From the cell containing the given text, extract its center point as (X, Y) coordinate. 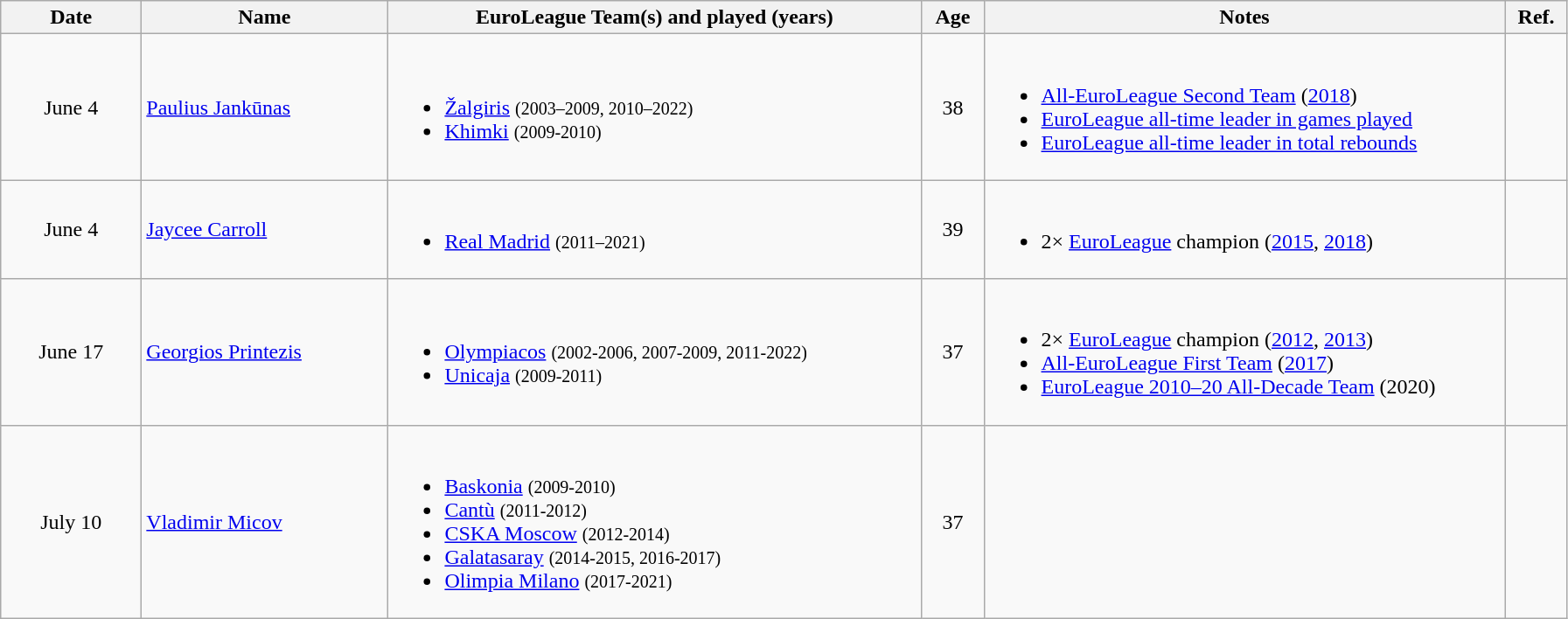
June 17 (72, 351)
Ref. (1536, 17)
Baskonia (2009-2010) Cantù (2011-2012) CSKA Moscow (2012-2014) Galatasaray (2014-2015, 2016-2017) Olimpia Milano (2017-2021) (654, 521)
Žalgiris (2003–2009, 2010–2022) Khimki (2009-2010) (654, 107)
Olympiacos (2002-2006, 2007-2009, 2011-2022) Unicaja (2009-2011) (654, 351)
Date (72, 17)
Jaycee Carroll (264, 229)
2× EuroLeague champion (2015, 2018) (1244, 229)
Notes (1244, 17)
All-EuroLeague Second Team (2018)EuroLeague all-time leader in games playedEuroLeague all-time leader in total rebounds (1244, 107)
Age (953, 17)
Vladimir Micov (264, 521)
2× EuroLeague champion (2012, 2013)All-EuroLeague First Team (2017)EuroLeague 2010–20 All-Decade Team (2020) (1244, 351)
Paulius Jankūnas (264, 107)
EuroLeague Team(s) and played (years) (654, 17)
Real Madrid (2011–2021) (654, 229)
39 (953, 229)
Georgios Printezis (264, 351)
38 (953, 107)
Name (264, 17)
July 10 (72, 521)
